Determine the [x, y] coordinate at the center of the cell enclosing the given text.  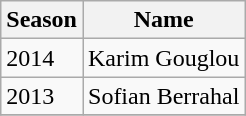
2013 [42, 96]
Season [42, 20]
Sofian Berrahal [163, 96]
Name [163, 20]
Karim Gouglou [163, 58]
2014 [42, 58]
